Determine the (X, Y) coordinate at the center of the cell enclosing the given text.  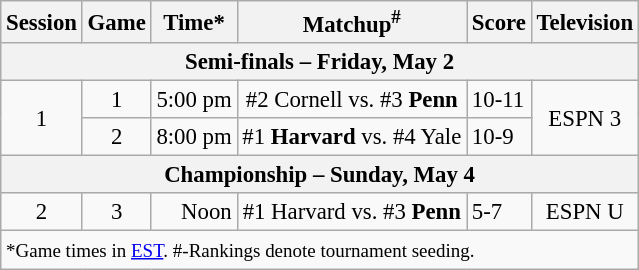
ESPN U (584, 213)
Semi-finals – Friday, May 2 (320, 62)
Game (116, 22)
ESPN 3 (584, 118)
8:00 pm (194, 137)
#1 Harvard vs. #4 Yale (352, 137)
Championship – Sunday, May 4 (320, 175)
Noon (194, 213)
Television (584, 22)
5:00 pm (194, 100)
Time* (194, 22)
5-7 (500, 213)
*Game times in EST. #-Rankings denote tournament seeding. (320, 250)
Score (500, 22)
Session (42, 22)
10-9 (500, 137)
Matchup# (352, 22)
3 (116, 213)
10-11 (500, 100)
#1 Harvard vs. #3 Penn (352, 213)
#2 Cornell vs. #3 Penn (352, 100)
